Detect which cell encompasses the target text, then output its [X, Y] center coordinate. 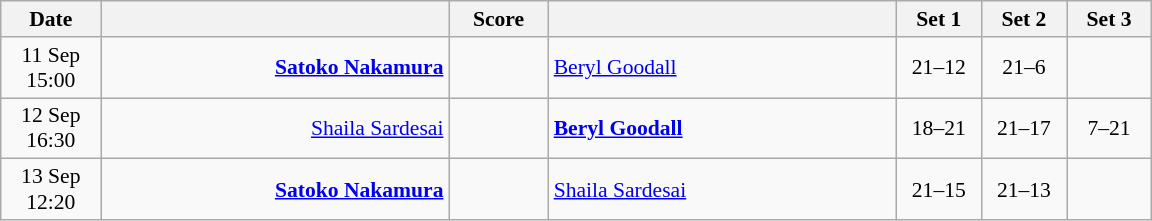
21–13 [1024, 190]
Date [51, 19]
Set 2 [1024, 19]
Score [498, 19]
13 Sep12:20 [51, 190]
21–17 [1024, 128]
11 Sep15:00 [51, 68]
21–6 [1024, 68]
7–21 [1108, 128]
21–12 [938, 68]
Set 3 [1108, 19]
21–15 [938, 190]
18–21 [938, 128]
12 Sep16:30 [51, 128]
Set 1 [938, 19]
